From the cell containing the given text, extract its center point as (X, Y) coordinate. 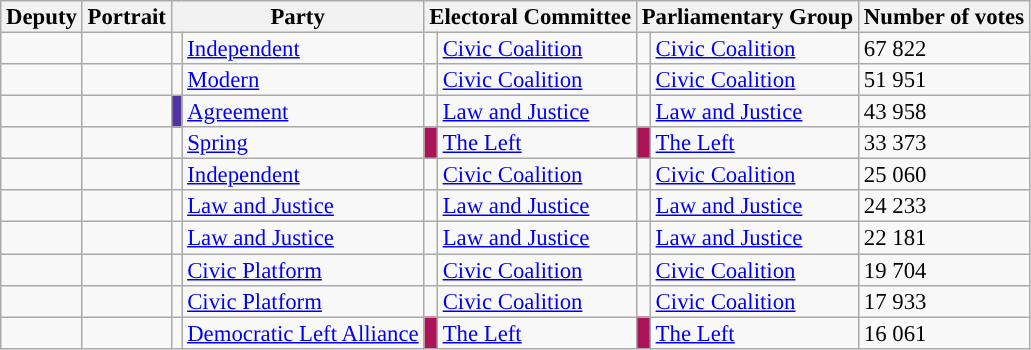
33 373 (944, 143)
Parliamentary Group (747, 17)
24 233 (944, 206)
Electoral Committee (530, 17)
Deputy (42, 17)
19 704 (944, 270)
51 951 (944, 80)
Party (298, 17)
Modern (303, 80)
25 060 (944, 175)
43 958 (944, 112)
16 061 (944, 333)
Number of votes (944, 17)
17 933 (944, 301)
Agreement (303, 112)
67 822 (944, 49)
Spring (303, 143)
Portrait (126, 17)
22 181 (944, 238)
Democratic Left Alliance (303, 333)
